For the text-containing cell, return its midpoint in [x, y] coordinate format. 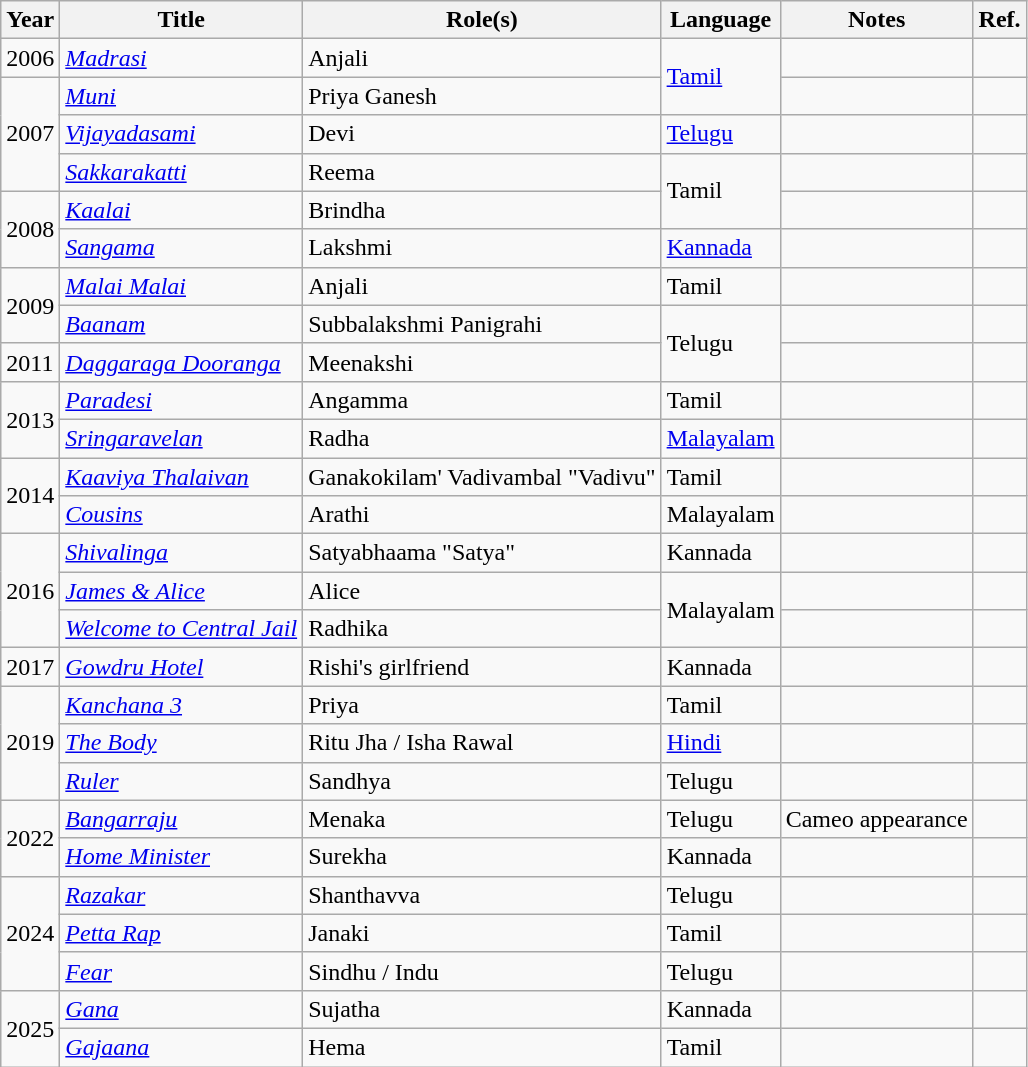
Sujatha [482, 1009]
Daggaraga Dooranga [182, 362]
Alice [482, 591]
2006 [30, 58]
Hindi [720, 743]
Year [30, 20]
Sandhya [482, 781]
Shivalinga [182, 553]
Vijayadasami [182, 134]
Baanam [182, 324]
Petta Rap [182, 933]
Madrasi [182, 58]
Subbalakshmi Panigrahi [482, 324]
2008 [30, 229]
2024 [30, 933]
Muni [182, 96]
Kanchana 3 [182, 705]
Rishi's girlfriend [482, 667]
Paradesi [182, 400]
2013 [30, 419]
Angamma [482, 400]
Ritu Jha / Isha Rawal [482, 743]
Ganakokilam' Vadivambal "Vadivu" [482, 477]
2007 [30, 134]
2019 [30, 743]
Cousins [182, 515]
Language [720, 20]
Fear [182, 971]
Sakkarakatti [182, 172]
Shanthavva [482, 895]
Kaaviya Thalaivan [182, 477]
Reema [482, 172]
2017 [30, 667]
Janaki [482, 933]
2016 [30, 591]
Hema [482, 1047]
Role(s) [482, 20]
Ref. [1000, 20]
2014 [30, 496]
Satyabhaama "Satya" [482, 553]
Gowdru Hotel [182, 667]
Gana [182, 1009]
Priya Ganesh [482, 96]
Sindhu / Indu [482, 971]
2022 [30, 838]
Priya [482, 705]
Malai Malai [182, 286]
Bangarraju [182, 819]
Gajaana [182, 1047]
Surekha [482, 857]
Razakar [182, 895]
The Body [182, 743]
Devi [482, 134]
Title [182, 20]
2025 [30, 1028]
Home Minister [182, 857]
Menaka [482, 819]
Sangama [182, 248]
Meenakshi [482, 362]
2011 [30, 362]
Arathi [482, 515]
Ruler [182, 781]
James & Alice [182, 591]
2009 [30, 305]
Cameo appearance [876, 819]
Kaalai [182, 210]
Radha [482, 438]
Notes [876, 20]
Sringaravelan [182, 438]
Radhika [482, 629]
Brindha [482, 210]
Lakshmi [482, 248]
Welcome to Central Jail [182, 629]
